Return [x, y] of the center of cell containing provided text 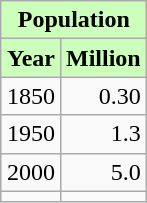
Million [104, 58]
2000 [30, 172]
1.3 [104, 134]
5.0 [104, 172]
Population [74, 20]
1850 [30, 96]
1950 [30, 134]
Year [30, 58]
0.30 [104, 96]
